Detect which cell encompasses the target text, then output its [x, y] center coordinate. 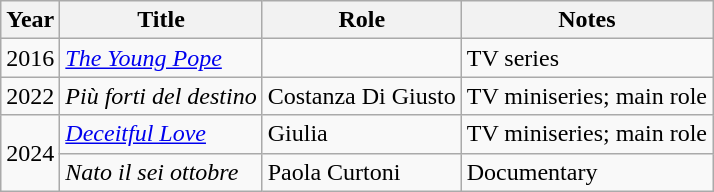
2016 [30, 58]
Paola Curtoni [362, 172]
Documentary [586, 172]
Nato il sei ottobre [161, 172]
Notes [586, 20]
Year [30, 20]
2022 [30, 96]
Costanza Di Giusto [362, 96]
Più forti del destino [161, 96]
Title [161, 20]
The Young Pope [161, 58]
Deceitful Love [161, 134]
TV series [586, 58]
Giulia [362, 134]
Role [362, 20]
2024 [30, 153]
